Identify which cell holds the provided text, then report its [X, Y] central coordinate. 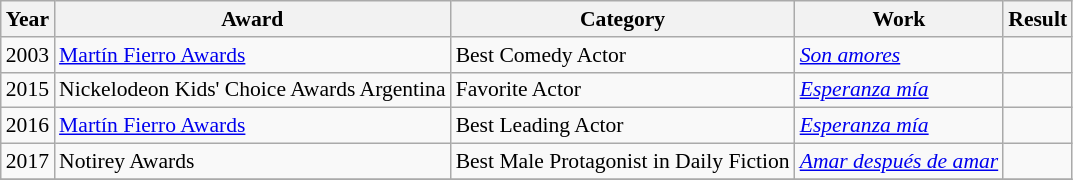
Result [1038, 19]
Category [623, 19]
Amar después de amar [900, 162]
2003 [28, 55]
Nickelodeon Kids' Choice Awards Argentina [252, 90]
Year [28, 19]
2016 [28, 126]
2017 [28, 162]
2015 [28, 90]
Son amores [900, 55]
Favorite Actor [623, 90]
Best Comedy Actor [623, 55]
Best Male Protagonist in Daily Fiction [623, 162]
Notirey Awards [252, 162]
Work [900, 19]
Best Leading Actor [623, 126]
Award [252, 19]
